Identify which cell holds the provided text, then report its (x, y) central coordinate. 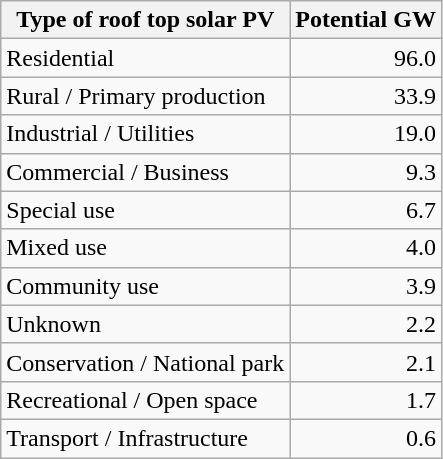
96.0 (366, 58)
9.3 (366, 172)
Residential (146, 58)
Recreational / Open space (146, 400)
4.0 (366, 248)
Conservation / National park (146, 362)
Industrial / Utilities (146, 134)
0.6 (366, 438)
Mixed use (146, 248)
Community use (146, 286)
19.0 (366, 134)
33.9 (366, 96)
Rural / Primary production (146, 96)
Unknown (146, 324)
Commercial / Business (146, 172)
Transport / Infrastructure (146, 438)
6.7 (366, 210)
1.7 (366, 400)
2.1 (366, 362)
Potential GW (366, 20)
2.2 (366, 324)
Special use (146, 210)
3.9 (366, 286)
Type of roof top solar PV (146, 20)
